Determine the [X, Y] coordinate at the center of the cell enclosing the given text.  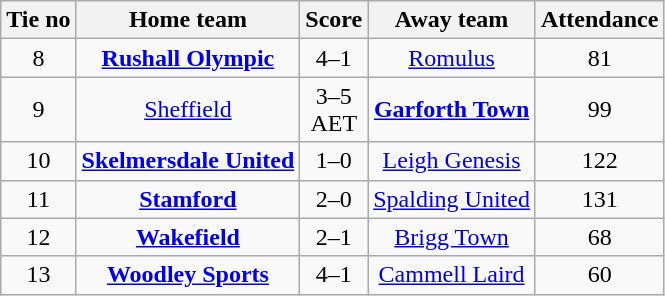
68 [599, 237]
131 [599, 199]
Score [334, 20]
Stamford [188, 199]
3–5AET [334, 110]
Romulus [452, 58]
8 [38, 58]
9 [38, 110]
Wakefield [188, 237]
Rushall Olympic [188, 58]
Garforth Town [452, 110]
122 [599, 161]
Away team [452, 20]
Tie no [38, 20]
Sheffield [188, 110]
Cammell Laird [452, 275]
60 [599, 275]
81 [599, 58]
Attendance [599, 20]
11 [38, 199]
Home team [188, 20]
Leigh Genesis [452, 161]
1–0 [334, 161]
12 [38, 237]
2–0 [334, 199]
Spalding United [452, 199]
10 [38, 161]
Skelmersdale United [188, 161]
Brigg Town [452, 237]
99 [599, 110]
Woodley Sports [188, 275]
2–1 [334, 237]
13 [38, 275]
